Locate the cell with the specified text and output its (X, Y) center coordinate. 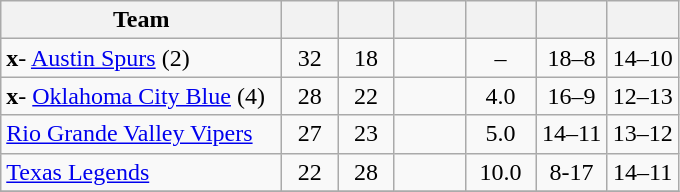
– (500, 58)
27 (310, 134)
x- Austin Spurs (2) (142, 58)
13–12 (642, 134)
8-17 (572, 172)
5.0 (500, 134)
Rio Grande Valley Vipers (142, 134)
12–13 (642, 96)
32 (310, 58)
Team (142, 20)
16–9 (572, 96)
Texas Legends (142, 172)
x- Oklahoma City Blue (4) (142, 96)
23 (366, 134)
18–8 (572, 58)
4.0 (500, 96)
10.0 (500, 172)
18 (366, 58)
14–10 (642, 58)
